Identify which cell holds the provided text, then report its (X, Y) central coordinate. 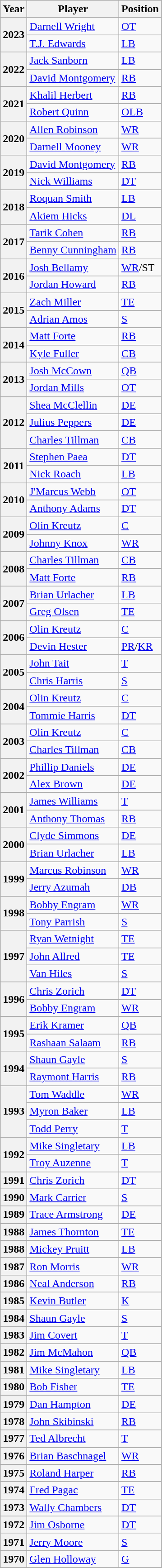
2023 (14, 35)
Johnny Knox (73, 543)
Darnell Mooney (73, 147)
2009 (14, 534)
Tarik Cohen (73, 233)
Anthony Thomas (73, 819)
John Allred (73, 956)
Shea McClellin (73, 405)
Nick Williams (73, 181)
Allen Robinson (73, 129)
Stephen Paea (73, 457)
Alex Brown (73, 784)
2016 (14, 276)
Nick Roach (73, 474)
2017 (14, 242)
Mark Carrier (73, 1197)
OLB (140, 112)
James Williams (73, 801)
Year (14, 9)
Jim Covert (73, 1335)
Player (73, 9)
1997 (14, 956)
2018 (14, 207)
1992 (14, 1154)
1993 (14, 1111)
J'Marcus Webb (73, 491)
2003 (14, 741)
1995 (14, 1034)
Dan Hampton (73, 1404)
Myron Baker (73, 1111)
1970 (14, 1559)
1981 (14, 1370)
John Skibinski (73, 1421)
Clyde Simmons (73, 836)
1971 (14, 1542)
1976 (14, 1456)
2002 (14, 776)
2010 (14, 500)
Adrian Amos (73, 319)
2012 (14, 422)
Roquan Smith (73, 198)
2008 (14, 569)
1973 (14, 1507)
1977 (14, 1439)
2007 (14, 603)
Josh McCown (73, 371)
Todd Perry (73, 1129)
Ron Morris (73, 1266)
2014 (14, 345)
1987 (14, 1266)
2015 (14, 310)
1991 (14, 1180)
Akiem Hicks (73, 216)
Tony Parrish (73, 922)
Julius Peppers (73, 422)
Trace Armstrong (73, 1215)
T.J. Edwards (73, 43)
Jordan Mills (73, 388)
Darnell Wright (73, 26)
DL (140, 216)
Wally Chambers (73, 1507)
Anthony Adams (73, 509)
Phillip Daniels (73, 767)
Robert Quinn (73, 112)
Van Hiles (73, 973)
Jim Osborne (73, 1525)
2020 (14, 138)
2022 (14, 69)
1972 (14, 1525)
Kevin Butler (73, 1301)
Glen Holloway (73, 1559)
WR/ST (140, 267)
1994 (14, 1068)
2000 (14, 844)
1985 (14, 1301)
Zach Miller (73, 302)
Khalil Herbert (73, 95)
Jordan Howard (73, 285)
Bob Fisher (73, 1387)
PR/KR (140, 646)
1980 (14, 1387)
Fred Pagac (73, 1490)
1974 (14, 1490)
Troy Auzenne (73, 1163)
Jerry Azumah (73, 887)
Jack Sanborn (73, 61)
1975 (14, 1473)
DB (140, 887)
1986 (14, 1283)
1996 (14, 999)
2005 (14, 672)
1979 (14, 1404)
Neal Anderson (73, 1283)
Rashaan Salaam (73, 1042)
1990 (14, 1197)
2011 (14, 465)
Ted Albrecht (73, 1439)
Marcus Robinson (73, 870)
1984 (14, 1318)
Position (140, 9)
Mickey Pruitt (73, 1249)
Tommie Harris (73, 715)
1998 (14, 913)
Jim McMahon (73, 1353)
Erik Kramer (73, 1025)
Roland Harper (73, 1473)
Benny Cunningham (73, 250)
Kyle Fuller (73, 353)
K (140, 1301)
James Thornton (73, 1232)
2004 (14, 706)
2013 (14, 379)
Chris Harris (73, 681)
John Tait (73, 663)
1983 (14, 1335)
Brian Baschnagel (73, 1456)
2006 (14, 638)
1989 (14, 1215)
2001 (14, 810)
1999 (14, 879)
Josh Bellamy (73, 267)
Raymont Harris (73, 1077)
Jerry Moore (73, 1542)
Ryan Wetnight (73, 939)
G (140, 1559)
Devin Hester (73, 646)
2021 (14, 104)
Tom Waddle (73, 1094)
1978 (14, 1421)
1982 (14, 1353)
Greg Olsen (73, 612)
2019 (14, 172)
